Find where the given text appears and provide that cell's center as [x, y] coordinate. 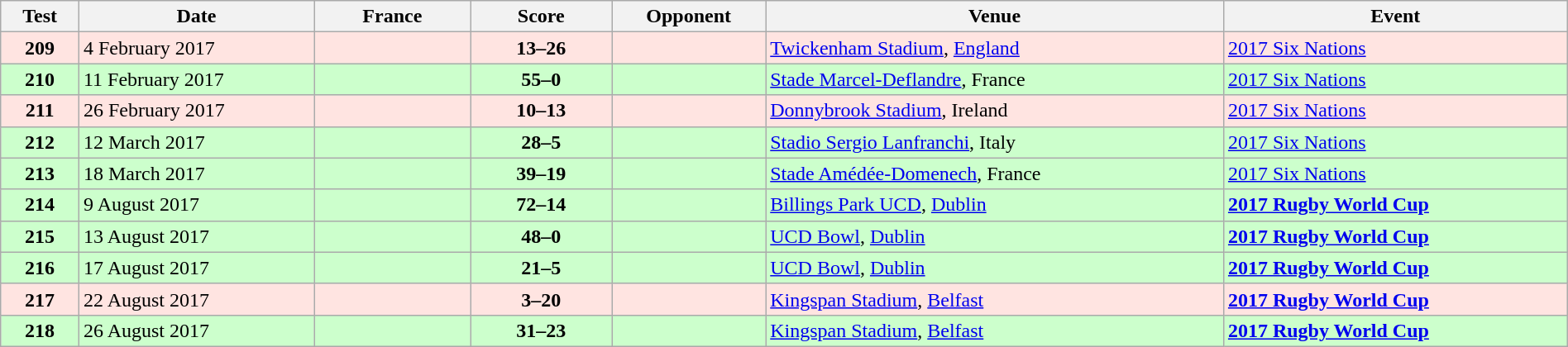
Stade Amédée-Domenech, France [995, 173]
39–19 [541, 173]
213 [40, 173]
22 August 2017 [196, 299]
Stade Marcel-Deflandre, France [995, 79]
France [392, 17]
3–20 [541, 299]
10–13 [541, 111]
Event [1395, 17]
Donnybrook Stadium, Ireland [995, 111]
31–23 [541, 330]
48–0 [541, 236]
Venue [995, 17]
11 February 2017 [196, 79]
26 August 2017 [196, 330]
9 August 2017 [196, 205]
72–14 [541, 205]
209 [40, 48]
13 August 2017 [196, 236]
Stadio Sergio Lanfranchi, Italy [995, 142]
212 [40, 142]
215 [40, 236]
55–0 [541, 79]
211 [40, 111]
4 February 2017 [196, 48]
26 February 2017 [196, 111]
217 [40, 299]
Score [541, 17]
210 [40, 79]
Twickenham Stadium, England [995, 48]
Billings Park UCD, Dublin [995, 205]
218 [40, 330]
Test [40, 17]
28–5 [541, 142]
13–26 [541, 48]
12 March 2017 [196, 142]
214 [40, 205]
17 August 2017 [196, 268]
18 March 2017 [196, 173]
Opponent [689, 17]
216 [40, 268]
21–5 [541, 268]
Date [196, 17]
